Capture the cell that displays the provided text and extract its (x, y) central coordinate. 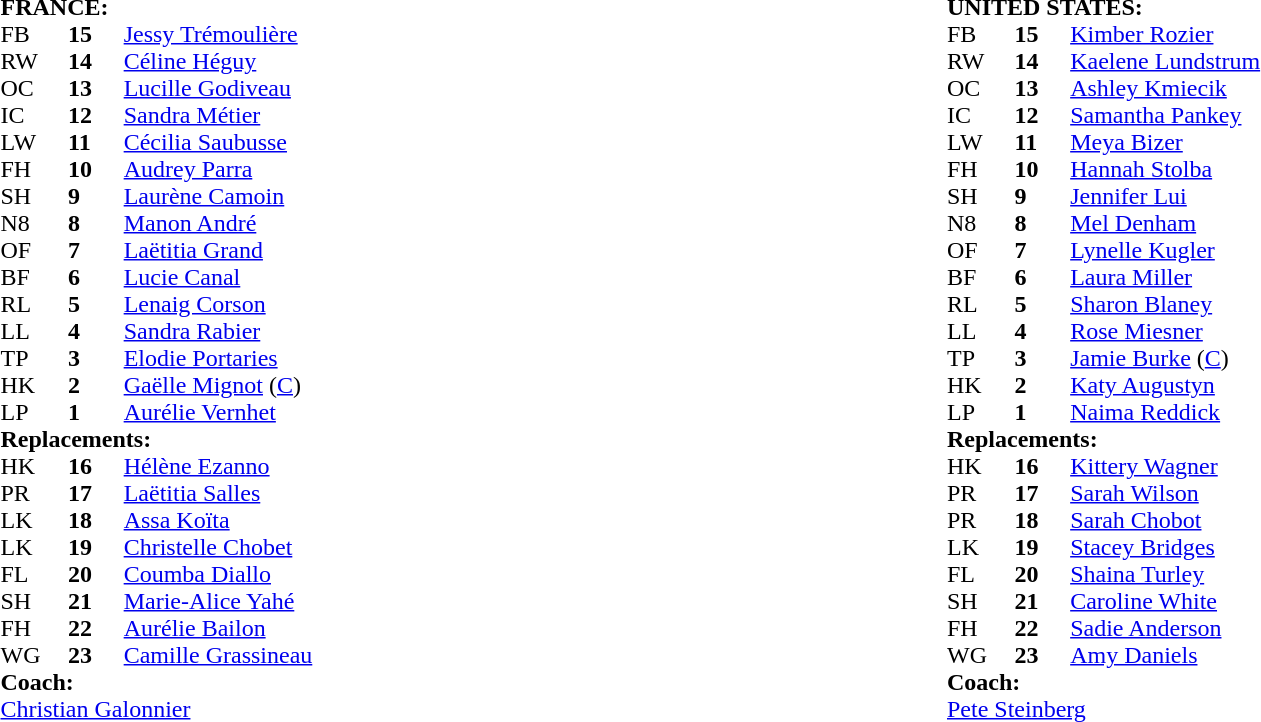
Hélène Ezanno (328, 466)
Camille Grassineau (328, 656)
Coumba Diallo (328, 574)
Cécilia Saubusse (328, 142)
Coach: (470, 682)
Marie-Alice Yahé (328, 602)
Céline Héguy (328, 62)
Christelle Chobet (328, 548)
Sandra Rabier (328, 332)
Aurélie Vernhet (328, 412)
Elodie Portaries (328, 358)
Assa Koïta (328, 520)
Laëtitia Salles (328, 494)
Audrey Parra (328, 170)
Laurène Camoin (328, 196)
Lucille Godiveau (328, 88)
Jessy Trémoulière (328, 34)
Lenaig Corson (328, 304)
Manon André (328, 224)
Aurélie Bailon (328, 628)
Gaëlle Mignot (C) (328, 386)
Sandra Métier (328, 116)
Replacements: (470, 440)
Lucie Canal (328, 278)
Laëtitia Grand (328, 250)
